Extract the [X, Y] coordinate from the center of the cell holding the provided text.  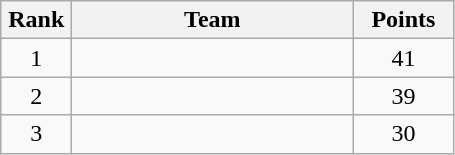
1 [36, 58]
41 [404, 58]
39 [404, 96]
Team [212, 20]
30 [404, 134]
Rank [36, 20]
2 [36, 96]
Points [404, 20]
3 [36, 134]
